Search for the cell housing the specified text and yield its [X, Y] center coordinate. 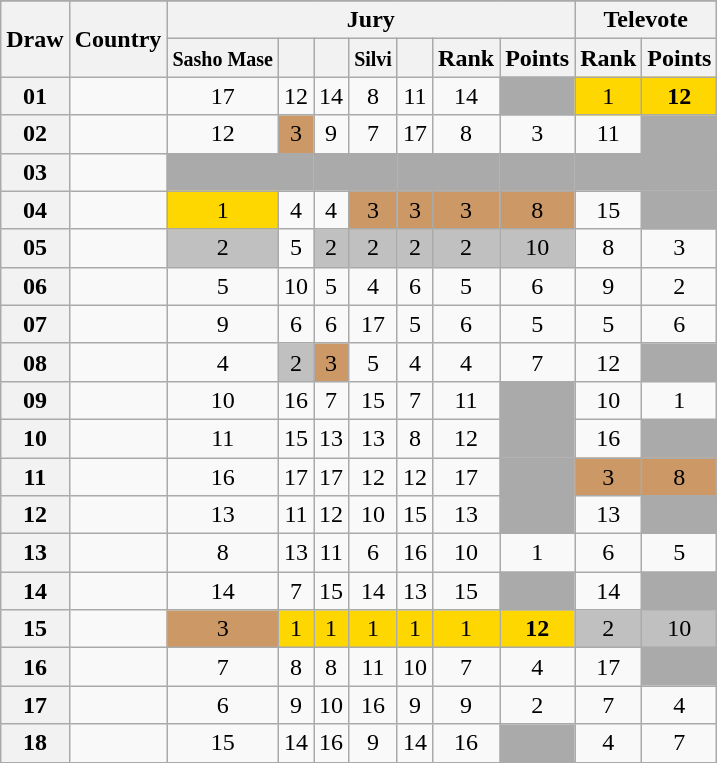
18 [35, 743]
Silvi [374, 58]
08 [35, 362]
04 [35, 210]
06 [35, 286]
01 [35, 96]
Televote [646, 20]
07 [35, 324]
Jury [371, 20]
Draw [35, 39]
03 [35, 172]
05 [35, 248]
09 [35, 400]
02 [35, 134]
Country [118, 39]
Sasho Mase [223, 58]
